Provide the [X, Y] coordinate of the cell's center where the given text is located.  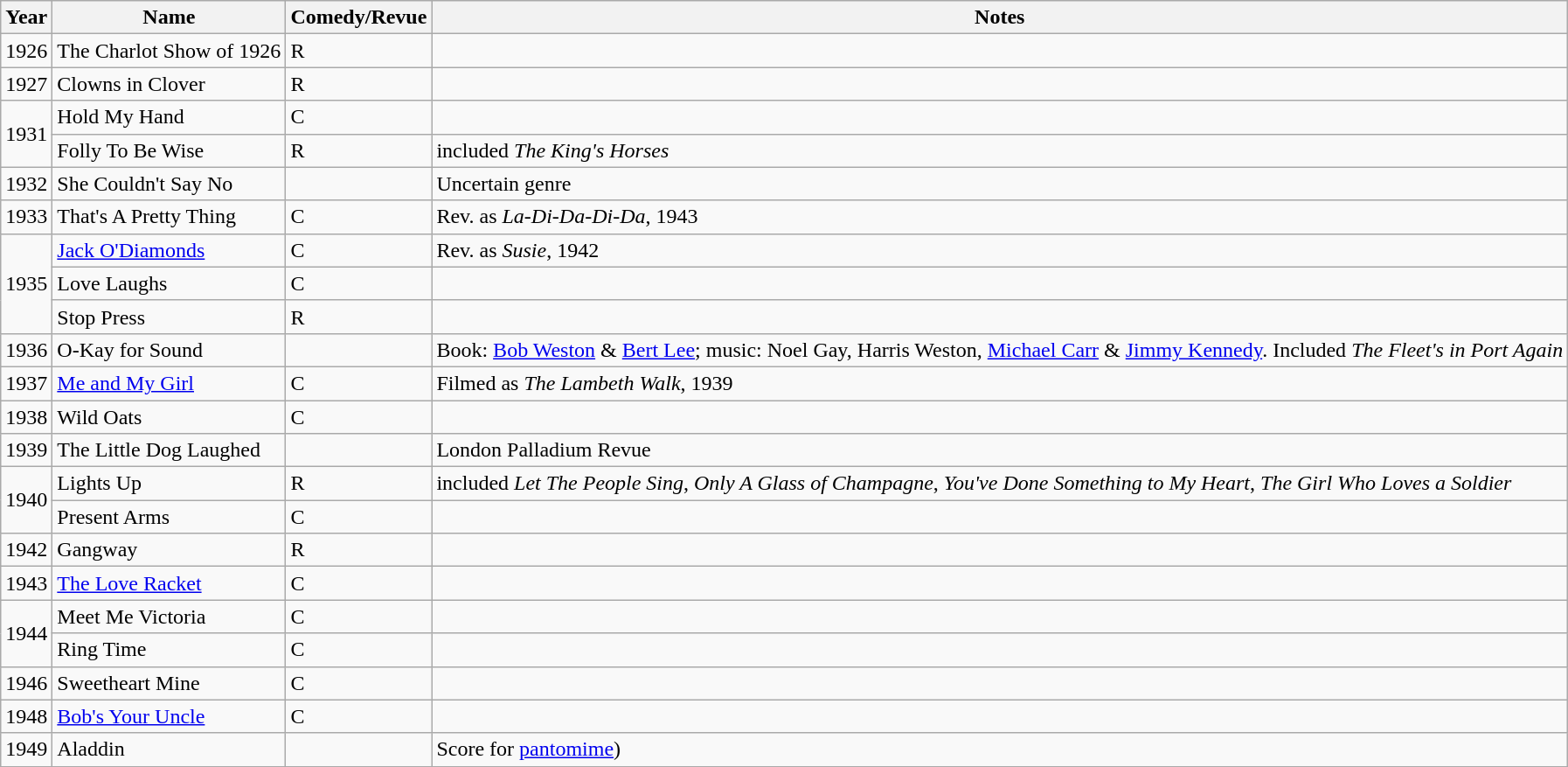
Hold My Hand [170, 117]
1942 [26, 550]
Uncertain genre [1000, 184]
Clowns in Clover [170, 84]
1933 [26, 217]
London Palladium Revue [1000, 450]
1944 [26, 633]
O-Kay for Sound [170, 350]
The Charlot Show of 1926 [170, 51]
Sweetheart Mine [170, 683]
1938 [26, 417]
Meet Me Victoria [170, 617]
1946 [26, 683]
1927 [26, 84]
included The King's Horses [1000, 150]
Love Laughs [170, 283]
That's A Pretty Thing [170, 217]
Me and My Girl [170, 383]
Gangway [170, 550]
1932 [26, 184]
1931 [26, 134]
Filmed as The Lambeth Walk, 1939 [1000, 383]
Rev. as La-Di-Da-Di-Da, 1943 [1000, 217]
Aladdin [170, 750]
Comedy/Revue [358, 17]
Lights Up [170, 484]
Ring Time [170, 650]
Score for pantomime) [1000, 750]
Year [26, 17]
She Couldn't Say No [170, 184]
Present Arms [170, 517]
The Little Dog Laughed [170, 450]
1926 [26, 51]
1940 [26, 500]
1935 [26, 283]
Jack O'Diamonds [170, 250]
The Love Racket [170, 583]
1948 [26, 716]
Folly To Be Wise [170, 150]
Notes [1000, 17]
1949 [26, 750]
1936 [26, 350]
Bob's Your Uncle [170, 716]
Stop Press [170, 317]
included Let The People Sing, Only A Glass of Champagne, You've Done Something to My Heart, The Girl Who Loves a Soldier [1000, 484]
Rev. as Susie, 1942 [1000, 250]
Name [170, 17]
1943 [26, 583]
Wild Oats [170, 417]
1939 [26, 450]
1937 [26, 383]
Book: Bob Weston & Bert Lee; music: Noel Gay, Harris Weston, Michael Carr & Jimmy Kennedy. Included The Fleet's in Port Again [1000, 350]
